Locate the cell with the specified text and output its (x, y) center coordinate. 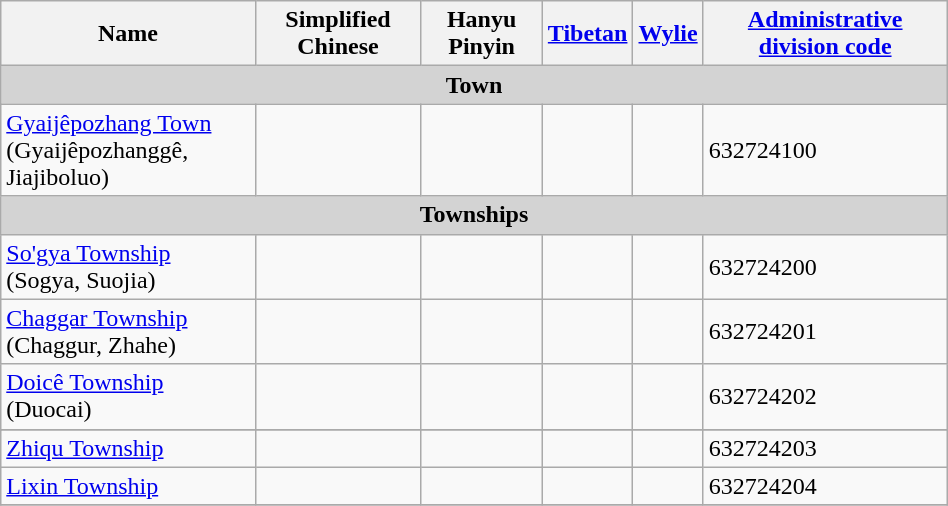
632724203 (825, 448)
632724202 (825, 396)
632724204 (825, 486)
So'gya Township(Sogya, Suojia) (128, 266)
Town (474, 85)
Name (128, 34)
Townships (474, 215)
Tibetan (588, 34)
Administrative division code (825, 34)
632724201 (825, 332)
Gyaijêpozhang Town(Gyaijêpozhanggê, Jiajiboluo) (128, 150)
Zhiqu Township (128, 448)
Lixin Township (128, 486)
632724200 (825, 266)
Wylie (668, 34)
632724100 (825, 150)
Chaggar Township(Chaggur, Zhahe) (128, 332)
Doicê Township(Duocai) (128, 396)
Hanyu Pinyin (482, 34)
Simplified Chinese (338, 34)
